Capture the cell that displays the provided text and extract its (x, y) central coordinate. 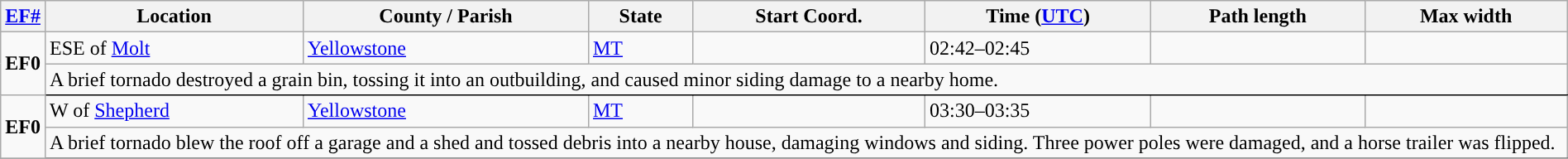
03:30–03:35 (1037, 111)
Location (174, 17)
A brief tornado destroyed a grain bin, tossing it into an outbuilding, and caused minor siding damage to a nearby home. (806, 79)
State (640, 17)
EF# (23, 17)
02:42–02:45 (1037, 48)
W of Shepherd (174, 111)
Start Coord. (809, 17)
Max width (1465, 17)
Time (UTC) (1037, 17)
County / Parish (445, 17)
Path length (1258, 17)
ESE of Molt (174, 48)
